Pinpoint the cell where the given text exists, returning its (X, Y) midpoint coordinate. 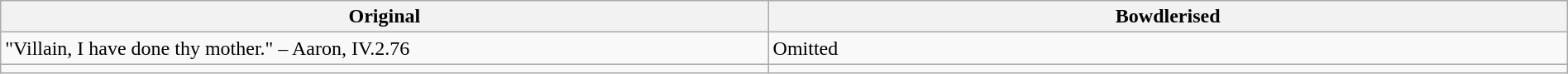
"Villain, I have done thy mother." – Aaron, IV.2.76 (385, 48)
Omitted (1168, 48)
Bowdlerised (1168, 17)
Original (385, 17)
